Identify which cell holds the provided text, then report its [X, Y] central coordinate. 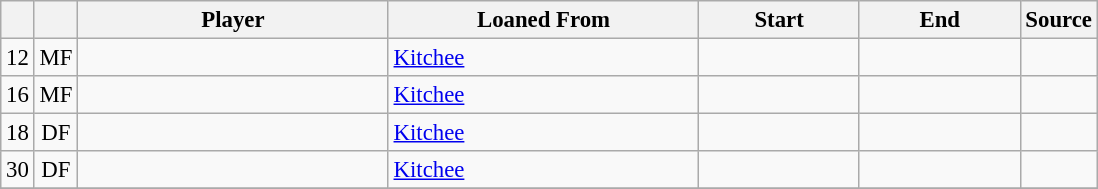
30 [18, 170]
End [940, 20]
Source [1058, 20]
18 [18, 133]
16 [18, 95]
12 [18, 58]
Start [780, 20]
Player [234, 20]
Loaned From [544, 20]
